Provide the [X, Y] coordinate of the cell's center where the given text is located.  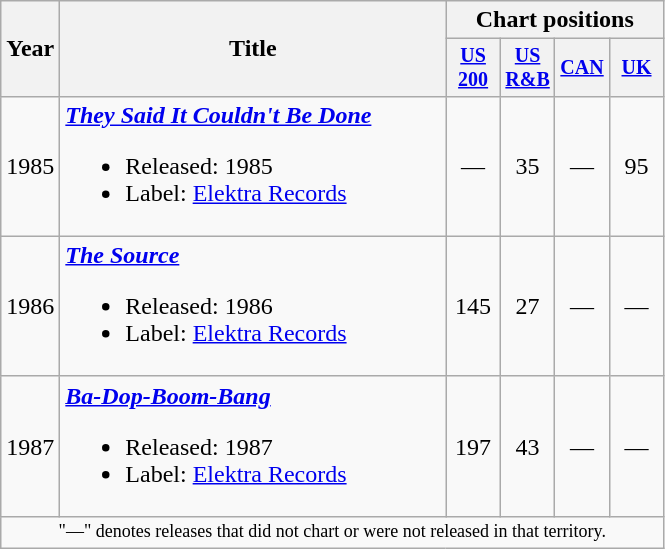
US R&B [527, 68]
95 [636, 166]
145 [473, 306]
US 200 [473, 68]
Title [253, 49]
Chart positions [555, 20]
The SourceReleased: 1986Label: Elektra Records [253, 306]
They Said It Couldn't Be DoneReleased: 1985Label: Elektra Records [253, 166]
27 [527, 306]
CAN [582, 68]
35 [527, 166]
UK [636, 68]
43 [527, 446]
1986 [30, 306]
197 [473, 446]
1985 [30, 166]
Year [30, 49]
Ba-Dop-Boom-BangReleased: 1987Label: Elektra Records [253, 446]
1987 [30, 446]
"—" denotes releases that did not chart or were not released in that territory. [332, 532]
